Return the [x, y] coordinate for the center point of the cell that contains the specified text.  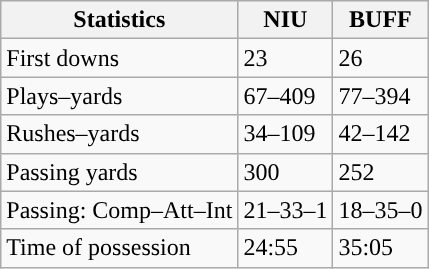
BUFF [380, 20]
Plays–yards [120, 96]
67–409 [286, 96]
Passing yards [120, 172]
Passing: Comp–Att–Int [120, 210]
77–394 [380, 96]
First downs [120, 58]
23 [286, 58]
34–109 [286, 134]
Rushes–yards [120, 134]
24:55 [286, 248]
26 [380, 58]
42–142 [380, 134]
Statistics [120, 20]
252 [380, 172]
21–33–1 [286, 210]
18–35–0 [380, 210]
Time of possession [120, 248]
NIU [286, 20]
300 [286, 172]
35:05 [380, 248]
